Search for the cell housing the specified text and yield its (x, y) center coordinate. 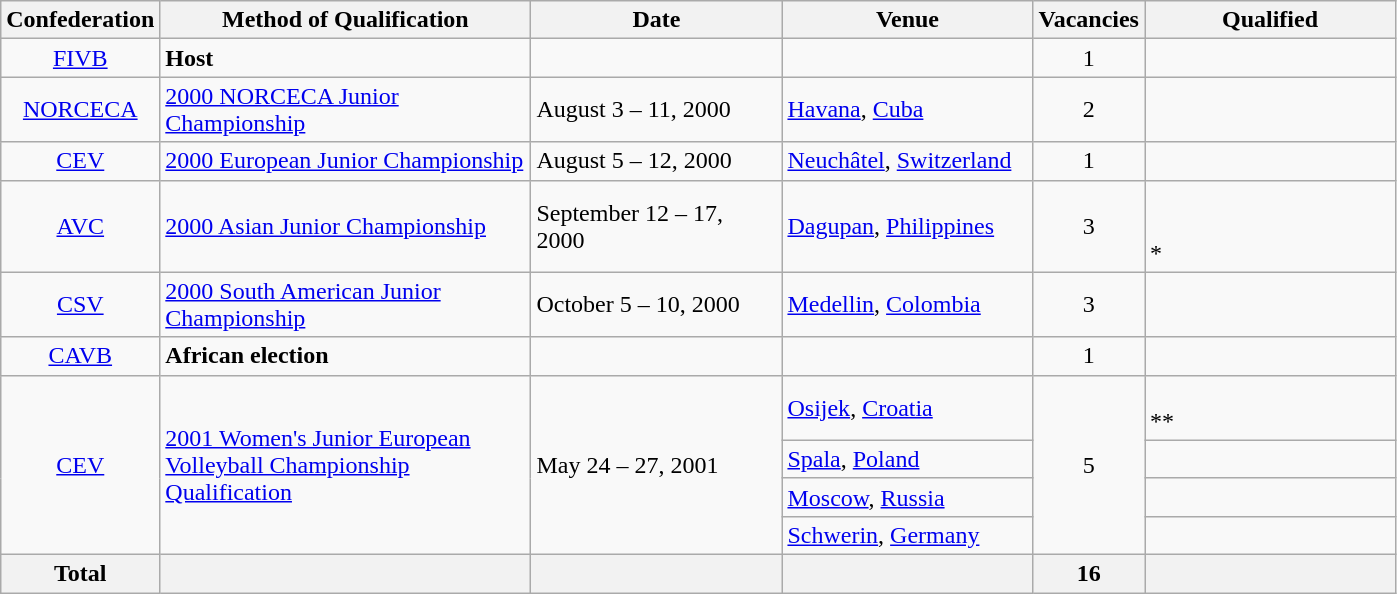
Neuchâtel, Switzerland (908, 161)
Date (656, 20)
Total (80, 573)
2000 Asian Junior Championship (346, 226)
2000 European Junior Championship (346, 161)
August 5 – 12, 2000 (656, 161)
* (1270, 226)
Method of Qualification (346, 20)
NORCECA (80, 110)
CAVB (80, 356)
5 (1089, 464)
October 5 – 10, 2000 (656, 304)
CSV (80, 304)
2 (1089, 110)
Schwerin, Germany (908, 535)
Osijek, Croatia (908, 408)
Spala, Poland (908, 459)
Venue (908, 20)
September 12 – 17, 2000 (656, 226)
Moscow, Russia (908, 497)
Medellin, Colombia (908, 304)
Vacancies (1089, 20)
Qualified (1270, 20)
Dagupan, Philippines (908, 226)
August 3 – 11, 2000 (656, 110)
Host (346, 58)
16 (1089, 573)
African election (346, 356)
2000 NORCECA Junior Championship (346, 110)
Havana, Cuba (908, 110)
FIVB (80, 58)
AVC (80, 226)
** (1270, 408)
2001 Women's Junior European Volleyball Championship Qualification (346, 464)
2000 South American Junior Championship (346, 304)
Confederation (80, 20)
May 24 – 27, 2001 (656, 464)
